Provide the (x, y) coordinate of the cell's center where the given text is located.  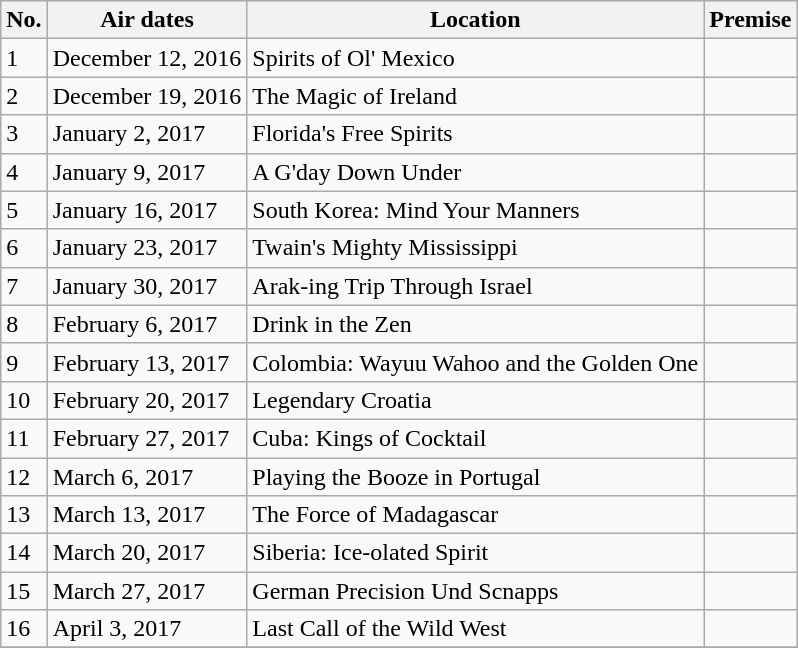
February 13, 2017 (147, 362)
No. (24, 20)
Premise (750, 20)
January 2, 2017 (147, 134)
13 (24, 515)
January 9, 2017 (147, 172)
January 23, 2017 (147, 248)
December 19, 2016 (147, 96)
8 (24, 324)
February 20, 2017 (147, 400)
A G'day Down Under (476, 172)
Drink in the Zen (476, 324)
Twain's Mighty Mississippi (476, 248)
9 (24, 362)
South Korea: Mind Your Manners (476, 210)
The Magic of Ireland (476, 96)
Florida's Free Spirits (476, 134)
Cuba: Kings of Cocktail (476, 438)
1 (24, 58)
2 (24, 96)
16 (24, 629)
Location (476, 20)
5 (24, 210)
Arak-ing Trip Through Israel (476, 286)
7 (24, 286)
3 (24, 134)
Siberia: Ice-olated Spirit (476, 553)
January 16, 2017 (147, 210)
March 13, 2017 (147, 515)
Air dates (147, 20)
March 20, 2017 (147, 553)
11 (24, 438)
German Precision Und Scnapps (476, 591)
Colombia: Wayuu Wahoo and the Golden One (476, 362)
January 30, 2017 (147, 286)
4 (24, 172)
6 (24, 248)
Playing the Booze in Portugal (476, 477)
February 27, 2017 (147, 438)
February 6, 2017 (147, 324)
Last Call of the Wild West (476, 629)
15 (24, 591)
Legendary Croatia (476, 400)
10 (24, 400)
December 12, 2016 (147, 58)
Spirits of Ol' Mexico (476, 58)
April 3, 2017 (147, 629)
The Force of Madagascar (476, 515)
March 6, 2017 (147, 477)
March 27, 2017 (147, 591)
12 (24, 477)
14 (24, 553)
